Find where the given text appears and provide that cell's center as [X, Y] coordinate. 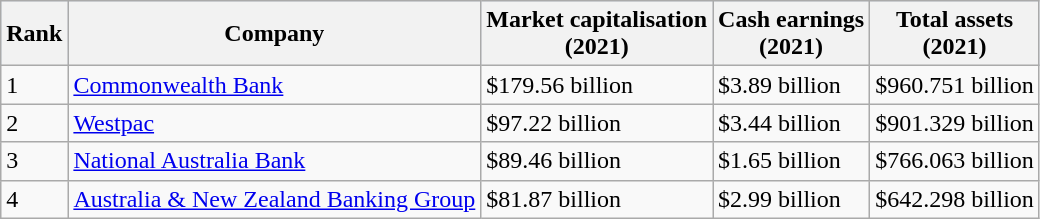
Total assets(2021) [955, 34]
$901.329 billion [955, 123]
$81.87 billion [597, 199]
Commonwealth Bank [274, 85]
$1.65 billion [792, 161]
$97.22 billion [597, 123]
$179.56 billion [597, 85]
4 [34, 199]
2 [34, 123]
Australia & New Zealand Banking Group [274, 199]
National Australia Bank [274, 161]
$3.44 billion [792, 123]
1 [34, 85]
Company [274, 34]
$642.298 billion [955, 199]
$89.46 billion [597, 161]
$3.89 billion [792, 85]
Westpac [274, 123]
$960.751 billion [955, 85]
$766.063 billion [955, 161]
Cash earnings (2021) [792, 34]
Rank [34, 34]
Market capitalisation (2021) [597, 34]
3 [34, 161]
$2.99 billion [792, 199]
